For the text-containing cell, return its midpoint in [X, Y] coordinate format. 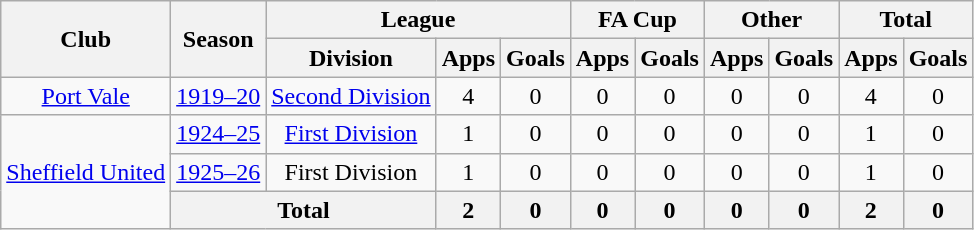
Club [86, 39]
Season [218, 39]
Port Vale [86, 96]
1924–25 [218, 134]
Other [771, 20]
Second Division [351, 96]
Division [351, 58]
1919–20 [218, 96]
1925–26 [218, 172]
League [418, 20]
Sheffield United [86, 172]
FA Cup [637, 20]
